Scan for the cell matching the given text and deliver its [X, Y] coordinate at center. 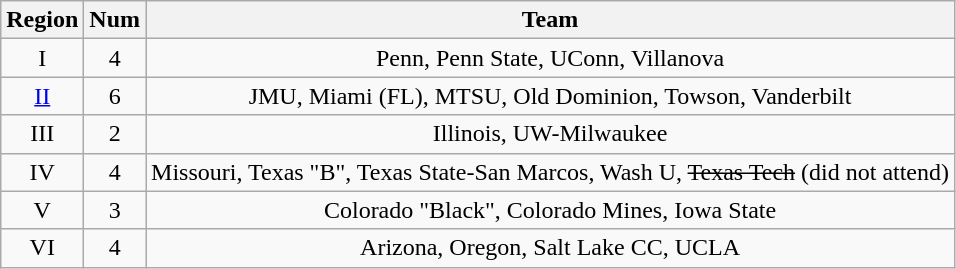
IV [42, 172]
Region [42, 20]
Missouri, Texas "B", Texas State-San Marcos, Wash U, Texas Tech (did not attend) [550, 172]
I [42, 58]
Arizona, Oregon, Salt Lake CC, UCLA [550, 248]
III [42, 134]
Num [115, 20]
Team [550, 20]
JMU, Miami (FL), MTSU, Old Dominion, Towson, Vanderbilt [550, 96]
6 [115, 96]
Penn, Penn State, UConn, Villanova [550, 58]
Illinois, UW-Milwaukee [550, 134]
VI [42, 248]
3 [115, 210]
Colorado "Black", Colorado Mines, Iowa State [550, 210]
II [42, 96]
2 [115, 134]
V [42, 210]
